Return (x, y) of the center of cell containing provided text 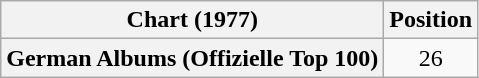
Position (431, 20)
26 (431, 58)
Chart (1977) (192, 20)
German Albums (Offizielle Top 100) (192, 58)
